From the cell containing the given text, extract its center point as [X, Y] coordinate. 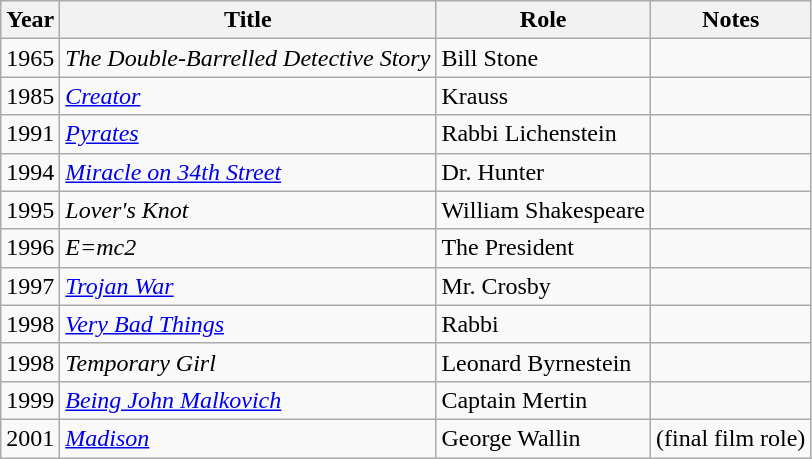
(final film role) [731, 438]
Madison [248, 438]
Bill Stone [544, 58]
Trojan War [248, 286]
Dr. Hunter [544, 172]
E=mc2 [248, 248]
Captain Mertin [544, 400]
Mr. Crosby [544, 286]
1996 [30, 248]
1985 [30, 96]
Leonard Byrnestein [544, 362]
1994 [30, 172]
Creator [248, 96]
Krauss [544, 96]
William Shakespeare [544, 210]
Miracle on 34th Street [248, 172]
Very Bad Things [248, 324]
Rabbi Lichenstein [544, 134]
1997 [30, 286]
Being John Malkovich [248, 400]
2001 [30, 438]
Notes [731, 20]
Lover's Knot [248, 210]
1991 [30, 134]
1995 [30, 210]
1999 [30, 400]
Year [30, 20]
The President [544, 248]
Rabbi [544, 324]
Role [544, 20]
Title [248, 20]
Pyrates [248, 134]
Temporary Girl [248, 362]
1965 [30, 58]
The Double-Barrelled Detective Story [248, 58]
George Wallin [544, 438]
